Return the [x, y] coordinate for the center point of the cell that contains the specified text.  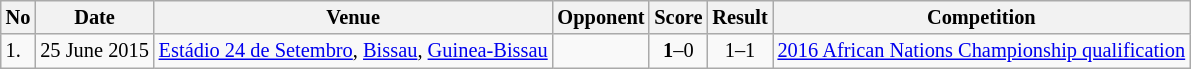
Competition [982, 17]
25 June 2015 [94, 51]
1–0 [678, 51]
No [18, 17]
1–1 [740, 51]
Date [94, 17]
1. [18, 51]
Estádio 24 de Setembro, Bissau, Guinea-Bissau [354, 51]
2016 African Nations Championship qualification [982, 51]
Opponent [602, 17]
Venue [354, 17]
Score [678, 17]
Result [740, 17]
